Locate the cell with the specified text and output its [X, Y] center coordinate. 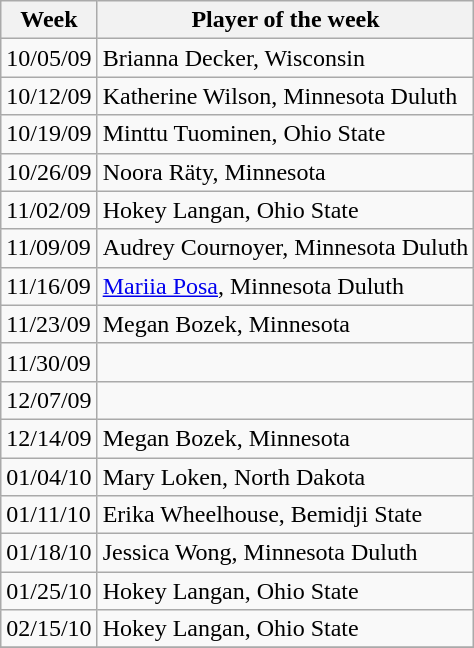
Player of the week [286, 20]
Jessica Wong, Minnesota Duluth [286, 553]
01/11/10 [49, 515]
01/04/10 [49, 477]
12/07/09 [49, 400]
02/15/10 [49, 629]
11/09/09 [49, 248]
11/16/09 [49, 286]
11/30/09 [49, 362]
11/02/09 [49, 210]
10/05/09 [49, 58]
Audrey Cournoyer, Minnesota Duluth [286, 248]
10/26/09 [49, 172]
01/18/10 [49, 553]
01/25/10 [49, 591]
Brianna Decker, Wisconsin [286, 58]
11/23/09 [49, 324]
Erika Wheelhouse, Bemidji State [286, 515]
Week [49, 20]
Mary Loken, North Dakota [286, 477]
Minttu Tuominen, Ohio State [286, 134]
Noora Räty, Minnesota [286, 172]
Katherine Wilson, Minnesota Duluth [286, 96]
10/19/09 [49, 134]
Mariia Posa, Minnesota Duluth [286, 286]
12/14/09 [49, 438]
10/12/09 [49, 96]
